Extract the (x, y) coordinate from the center of the cell holding the provided text.  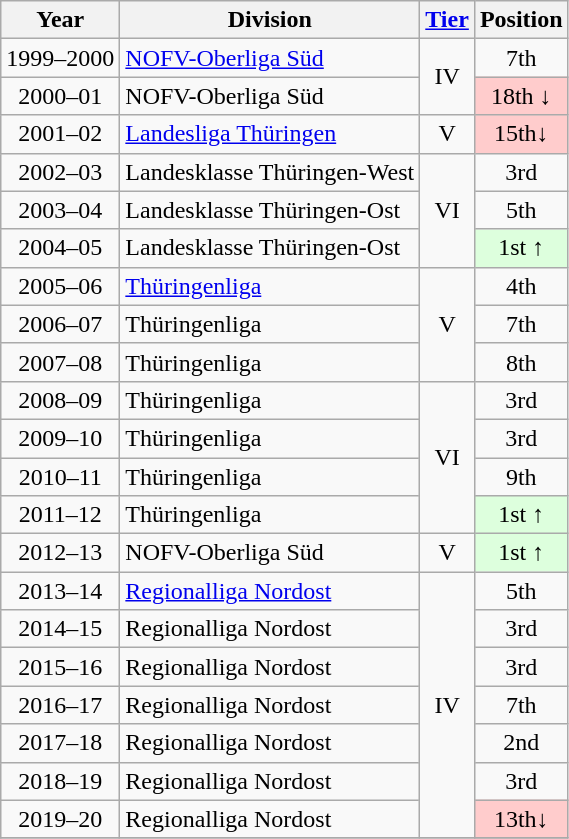
2012–13 (60, 553)
2000–01 (60, 96)
2009–10 (60, 438)
1999–2000 (60, 58)
15th↓ (521, 134)
Tier (448, 20)
18th ↓ (521, 96)
Landesklasse Thüringen-West (270, 172)
2003–04 (60, 210)
2nd (521, 743)
2008–09 (60, 400)
8th (521, 362)
Position (521, 20)
Year (60, 20)
2011–12 (60, 515)
2017–18 (60, 743)
2002–03 (60, 172)
Landesliga Thüringen (270, 134)
4th (521, 286)
2004–05 (60, 248)
9th (521, 477)
2013–14 (60, 591)
2006–07 (60, 324)
2001–02 (60, 134)
2015–16 (60, 667)
2010–11 (60, 477)
Division (270, 20)
13th↓ (521, 819)
2018–19 (60, 781)
2016–17 (60, 705)
2007–08 (60, 362)
2019–20 (60, 819)
2005–06 (60, 286)
2014–15 (60, 629)
